Detect which cell encompasses the target text, then output its [X, Y] center coordinate. 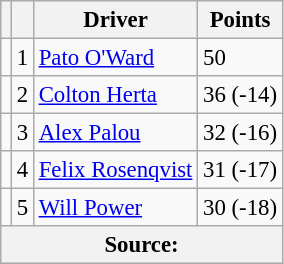
50 [240, 58]
Colton Herta [115, 95]
4 [22, 170]
2 [22, 95]
Felix Rosenqvist [115, 170]
32 (-16) [240, 133]
Pato O'Ward [115, 58]
Source: [142, 245]
Alex Palou [115, 133]
Points [240, 20]
Driver [115, 20]
3 [22, 133]
36 (-14) [240, 95]
5 [22, 208]
30 (-18) [240, 208]
Will Power [115, 208]
1 [22, 58]
31 (-17) [240, 170]
